Return the [x, y] coordinate for the center point of the cell that contains the specified text.  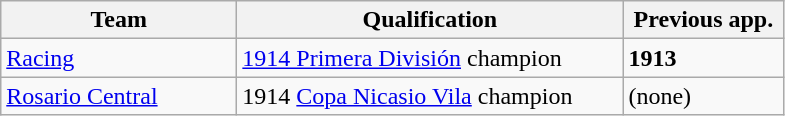
Qualification [430, 20]
Team [119, 20]
Previous app. [704, 20]
1914 Copa Nicasio Vila champion [430, 96]
Racing [119, 58]
1913 [704, 58]
1914 Primera División champion [430, 58]
Rosario Central [119, 96]
(none) [704, 96]
